Find where the given text appears and provide that cell's center as (x, y) coordinate. 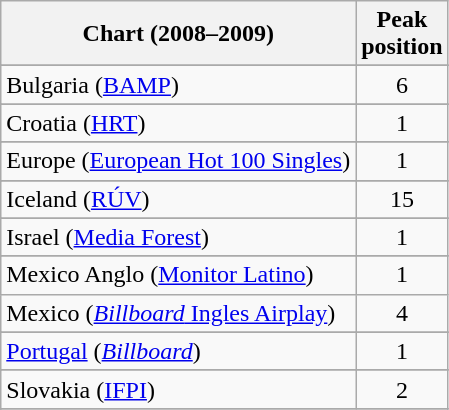
Mexico Anglo (Monitor Latino) (178, 275)
Portugal (Billboard) (178, 351)
15 (402, 199)
Slovakia (IFPI) (178, 389)
2 (402, 389)
Israel (Media Forest) (178, 237)
Mexico (Billboard Ingles Airplay) (178, 313)
Iceland (RÚV) (178, 199)
Croatia (HRT) (178, 123)
6 (402, 85)
4 (402, 313)
Europe (European Hot 100 Singles) (178, 161)
Bulgaria (BAMP) (178, 85)
Chart (2008–2009) (178, 34)
Peakposition (402, 34)
